Return the [X, Y] coordinate for the center point of the cell that contains the specified text.  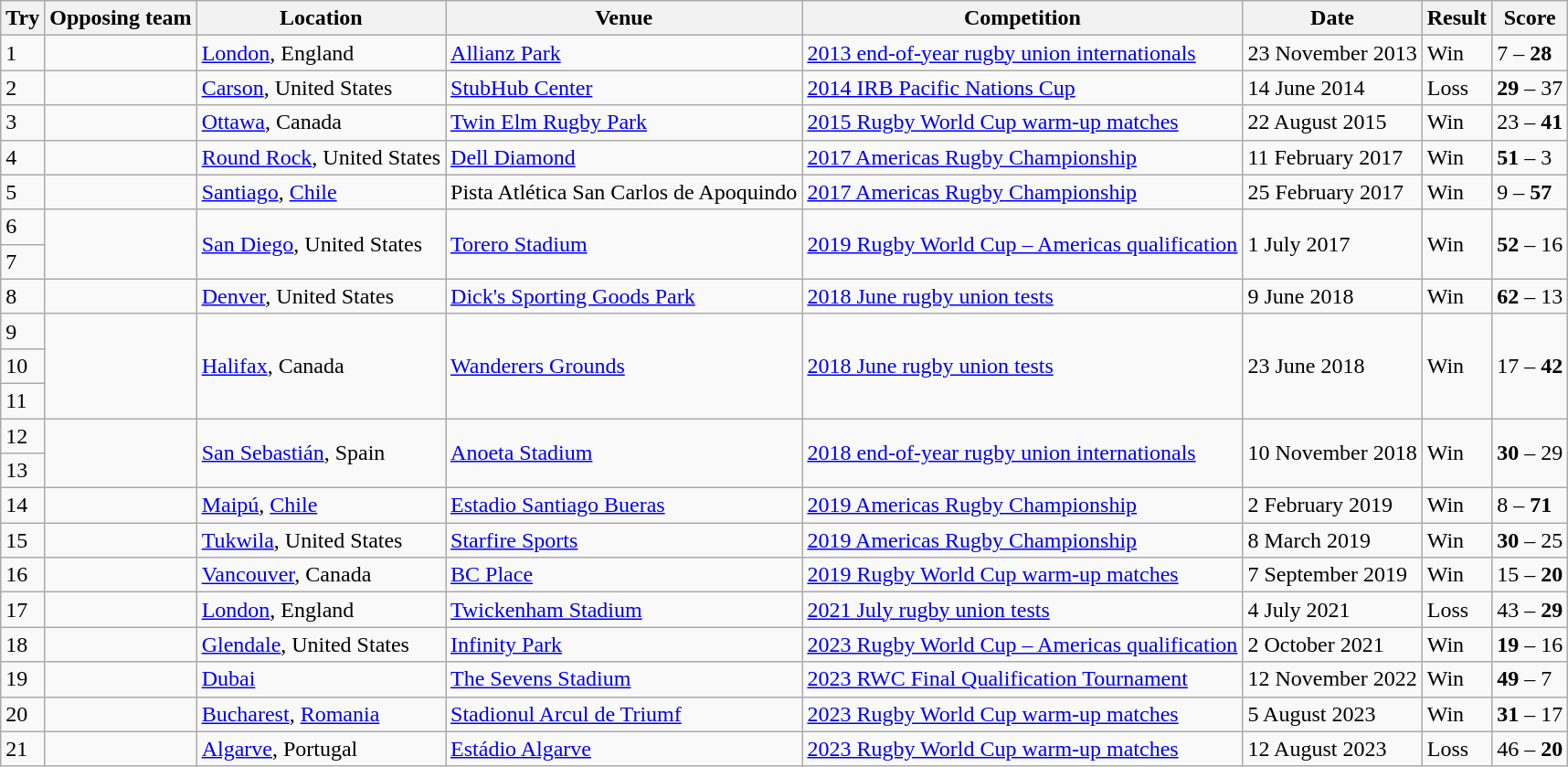
23 November 2013 [1332, 53]
11 [23, 400]
7 – 28 [1530, 53]
7 September 2019 [1332, 575]
9 – 57 [1530, 192]
2021 July rugby union tests [1022, 610]
Bucharest, Romania [321, 714]
The Sevens Stadium [624, 679]
Venue [624, 18]
Ottawa, Canada [321, 123]
15 – 20 [1530, 575]
Opposing team [121, 18]
12 November 2022 [1332, 679]
1 July 2017 [1332, 244]
Twickenham Stadium [624, 610]
52 – 16 [1530, 244]
10 November 2018 [1332, 453]
23 June 2018 [1332, 366]
Stadionul Arcul de Triumf [624, 714]
21 [23, 749]
Algarve, Portugal [321, 749]
12 August 2023 [1332, 749]
Estádio Algarve [624, 749]
StubHub Center [624, 88]
23 – 41 [1530, 123]
2023 Rugby World Cup – Americas qualification [1022, 644]
Dubai [321, 679]
2019 Rugby World Cup warm-up matches [1022, 575]
6 [23, 227]
Allianz Park [624, 53]
1 [23, 53]
8 [23, 296]
2019 Rugby World Cup – Americas qualification [1022, 244]
15 [23, 540]
BC Place [624, 575]
5 [23, 192]
9 June 2018 [1332, 296]
12 [23, 436]
Try [23, 18]
3 [23, 123]
2014 IRB Pacific Nations Cup [1022, 88]
14 [23, 506]
Wanderers Grounds [624, 366]
49 – 7 [1530, 679]
2023 RWC Final Qualification Tournament [1022, 679]
31 – 17 [1530, 714]
Tukwila, United States [321, 540]
Estadio Santiago Bueras [624, 506]
8 – 71 [1530, 506]
25 February 2017 [1332, 192]
Denver, United States [321, 296]
2 October 2021 [1332, 644]
Torero Stadium [624, 244]
Starfire Sports [624, 540]
Twin Elm Rugby Park [624, 123]
29 – 37 [1530, 88]
18 [23, 644]
43 – 29 [1530, 610]
Infinity Park [624, 644]
Location [321, 18]
14 June 2014 [1332, 88]
11 February 2017 [1332, 157]
San Sebastián, Spain [321, 453]
Pista Atlética San Carlos de Apoquindo [624, 192]
Dick's Sporting Goods Park [624, 296]
16 [23, 575]
Competition [1022, 18]
19 – 16 [1530, 644]
30 – 29 [1530, 453]
22 August 2015 [1332, 123]
Dell Diamond [624, 157]
9 [23, 331]
8 March 2019 [1332, 540]
Santiago, Chile [321, 192]
2018 end-of-year rugby union internationals [1022, 453]
7 [23, 261]
46 – 20 [1530, 749]
13 [23, 471]
Round Rock, United States [321, 157]
Maipú, Chile [321, 506]
Result [1457, 18]
30 – 25 [1530, 540]
2 [23, 88]
51 – 3 [1530, 157]
Glendale, United States [321, 644]
Vancouver, Canada [321, 575]
4 [23, 157]
2 February 2019 [1332, 506]
2013 end-of-year rugby union internationals [1022, 53]
5 August 2023 [1332, 714]
17 – 42 [1530, 366]
Score [1530, 18]
Carson, United States [321, 88]
17 [23, 610]
Halifax, Canada [321, 366]
Date [1332, 18]
2015 Rugby World Cup warm-up matches [1022, 123]
62 – 13 [1530, 296]
San Diego, United States [321, 244]
19 [23, 679]
Anoeta Stadium [624, 453]
10 [23, 366]
20 [23, 714]
4 July 2021 [1332, 610]
